Find where the given text appears and provide that cell's center as [X, Y] coordinate. 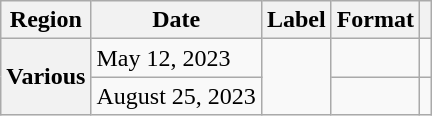
May 12, 2023 [176, 58]
Region [46, 20]
Format [375, 20]
August 25, 2023 [176, 96]
Label [296, 20]
Date [176, 20]
Various [46, 77]
